Return the (X, Y) coordinate for the center point of the cell that contains the specified text.  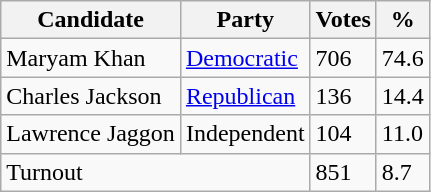
Lawrence Jaggon (91, 134)
Turnout (156, 172)
Charles Jackson (91, 96)
851 (343, 172)
Candidate (91, 20)
Maryam Khan (91, 58)
Republican (245, 96)
11.0 (402, 134)
8.7 (402, 172)
74.6 (402, 58)
Party (245, 20)
14.4 (402, 96)
Democratic (245, 58)
Votes (343, 20)
706 (343, 58)
136 (343, 96)
104 (343, 134)
Independent (245, 134)
% (402, 20)
